Identify which cell holds the provided text, then report its [X, Y] central coordinate. 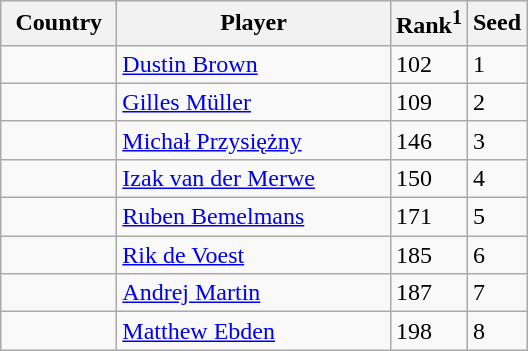
Dustin Brown [254, 64]
8 [496, 331]
Player [254, 24]
185 [428, 255]
Country [59, 24]
Matthew Ebden [254, 331]
Rik de Voest [254, 255]
109 [428, 102]
Seed [496, 24]
2 [496, 102]
7 [496, 293]
Izak van der Merwe [254, 178]
4 [496, 178]
6 [496, 255]
Gilles Müller [254, 102]
198 [428, 331]
Rank1 [428, 24]
3 [496, 140]
171 [428, 217]
Andrej Martin [254, 293]
150 [428, 178]
146 [428, 140]
1 [496, 64]
102 [428, 64]
Michał Przysiężny [254, 140]
5 [496, 217]
187 [428, 293]
Ruben Bemelmans [254, 217]
